Extract the (X, Y) coordinate from the center of the cell holding the provided text.  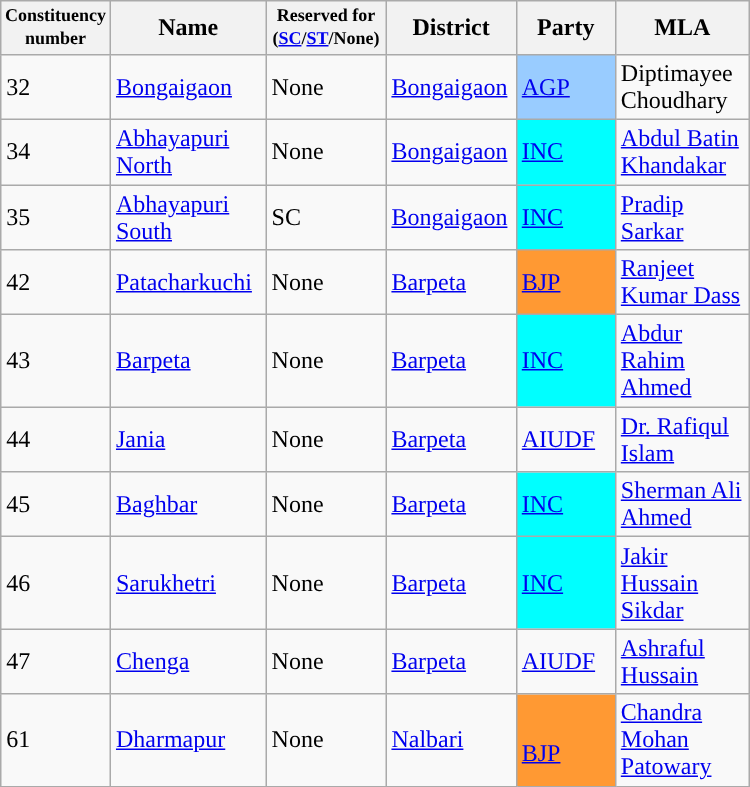
Jakir Hussain Sikdar (682, 583)
Abdur Rahim Ahmed (682, 361)
Chenga (188, 662)
35 (56, 218)
Baghbar (188, 504)
46 (56, 583)
Sherman Ali Ahmed (682, 504)
Ranjeet Kumar Dass (682, 282)
Reserved for (SC/ST/None) (326, 28)
Abhayapuri South (188, 218)
42 (56, 282)
AGP (566, 86)
Jania (188, 440)
Nalbari (451, 740)
Dharmapur (188, 740)
Constituency number (56, 28)
32 (56, 86)
Diptimayee Choudhary (682, 86)
Party (566, 28)
Pradip Sarkar (682, 218)
Chandra Mohan Patowary (682, 740)
Ashraful Hussain (682, 662)
34 (56, 152)
43 (56, 361)
Abdul Batin Khandakar (682, 152)
47 (56, 662)
Abhayapuri North (188, 152)
45 (56, 504)
District (451, 28)
SC (326, 218)
Patacharkuchi (188, 282)
MLA (682, 28)
Sarukhetri (188, 583)
61 (56, 740)
Name (188, 28)
Dr. Rafiqul Islam (682, 440)
44 (56, 440)
